Find where the given text appears and provide that cell's center as (X, Y) coordinate. 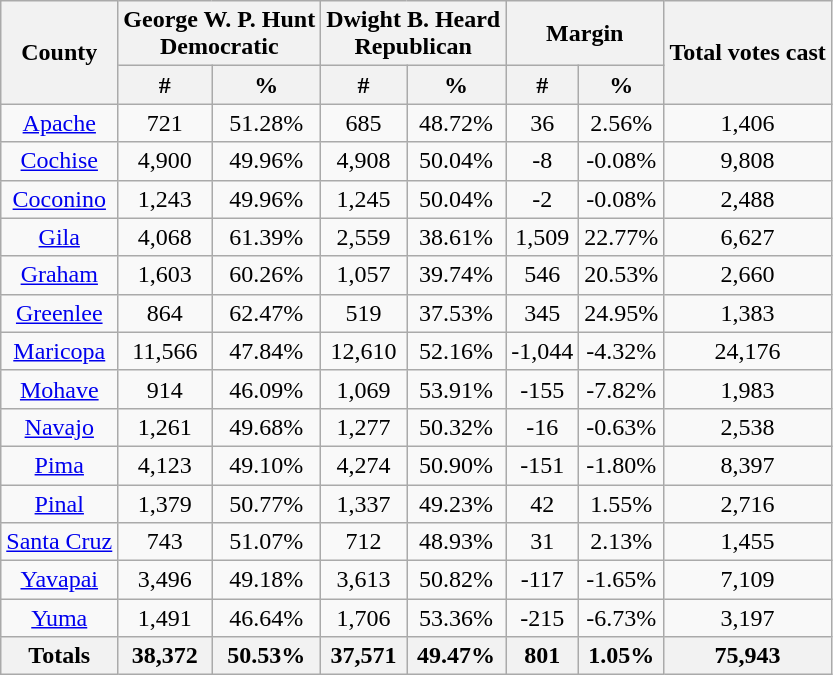
1,057 (364, 275)
75,943 (748, 656)
48.72% (456, 123)
1,069 (364, 389)
50.32% (456, 427)
7,109 (748, 580)
County (60, 52)
-117 (542, 580)
1,983 (748, 389)
1,261 (165, 427)
2,660 (748, 275)
38.61% (456, 237)
2,538 (748, 427)
60.26% (266, 275)
Apache (60, 123)
49.10% (266, 465)
2,488 (748, 199)
Total votes cast (748, 52)
-8 (542, 161)
Navajo (60, 427)
53.36% (456, 618)
62.47% (266, 313)
-215 (542, 618)
4,123 (165, 465)
4,900 (165, 161)
721 (165, 123)
2.56% (622, 123)
801 (542, 656)
3,613 (364, 580)
-4.32% (622, 351)
50.77% (266, 503)
39.74% (456, 275)
51.28% (266, 123)
24.95% (622, 313)
12,610 (364, 351)
1,337 (364, 503)
Pinal (60, 503)
-1.65% (622, 580)
1,455 (748, 542)
37.53% (456, 313)
Maricopa (60, 351)
49.68% (266, 427)
1,491 (165, 618)
Yuma (60, 618)
1.05% (622, 656)
1,379 (165, 503)
Pima (60, 465)
864 (165, 313)
-155 (542, 389)
36 (542, 123)
47.84% (266, 351)
Dwight B. HeardRepublican (414, 34)
51.07% (266, 542)
-1,044 (542, 351)
2,716 (748, 503)
50.90% (456, 465)
48.93% (456, 542)
37,571 (364, 656)
Cochise (60, 161)
1,509 (542, 237)
1,406 (748, 123)
2,559 (364, 237)
-16 (542, 427)
1,245 (364, 199)
6,627 (748, 237)
546 (542, 275)
52.16% (456, 351)
3,496 (165, 580)
49.47% (456, 656)
Coconino (60, 199)
George W. P. HuntDemocratic (220, 34)
345 (542, 313)
1,277 (364, 427)
Santa Cruz (60, 542)
9,808 (748, 161)
Yavapai (60, 580)
4,274 (364, 465)
50.53% (266, 656)
-2 (542, 199)
38,372 (165, 656)
50.82% (456, 580)
11,566 (165, 351)
53.91% (456, 389)
Totals (60, 656)
743 (165, 542)
-151 (542, 465)
31 (542, 542)
46.09% (266, 389)
1,603 (165, 275)
Graham (60, 275)
20.53% (622, 275)
-1.80% (622, 465)
Margin (585, 34)
24,176 (748, 351)
4,908 (364, 161)
8,397 (748, 465)
61.39% (266, 237)
Greenlee (60, 313)
1,383 (748, 313)
-0.63% (622, 427)
1.55% (622, 503)
1,243 (165, 199)
Mohave (60, 389)
-6.73% (622, 618)
1,706 (364, 618)
49.23% (456, 503)
3,197 (748, 618)
2.13% (622, 542)
685 (364, 123)
46.64% (266, 618)
42 (542, 503)
49.18% (266, 580)
712 (364, 542)
22.77% (622, 237)
519 (364, 313)
-7.82% (622, 389)
914 (165, 389)
Gila (60, 237)
4,068 (165, 237)
